Capture the cell that displays the provided text and extract its [x, y] central coordinate. 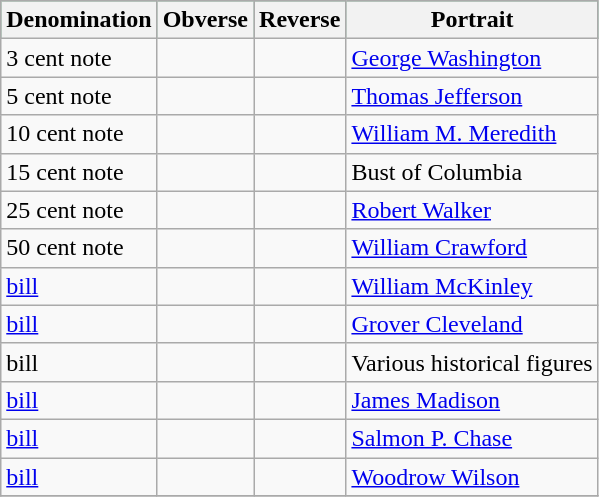
3 cent note [79, 58]
Portrait [472, 20]
Reverse [300, 20]
Salmon P. Chase [472, 438]
William M. Meredith [472, 134]
50 cent note [79, 248]
George Washington [472, 58]
James Madison [472, 400]
5 cent note [79, 96]
Robert Walker [472, 210]
Woodrow Wilson [472, 477]
10 cent note [79, 134]
William McKinley [472, 286]
Grover Cleveland [472, 324]
Bust of Columbia [472, 172]
Denomination [79, 20]
Obverse [205, 20]
Various historical figures [472, 362]
William Crawford [472, 248]
25 cent note [79, 210]
Thomas Jefferson [472, 96]
15 cent note [79, 172]
